Search for the cell housing the specified text and yield its [x, y] center coordinate. 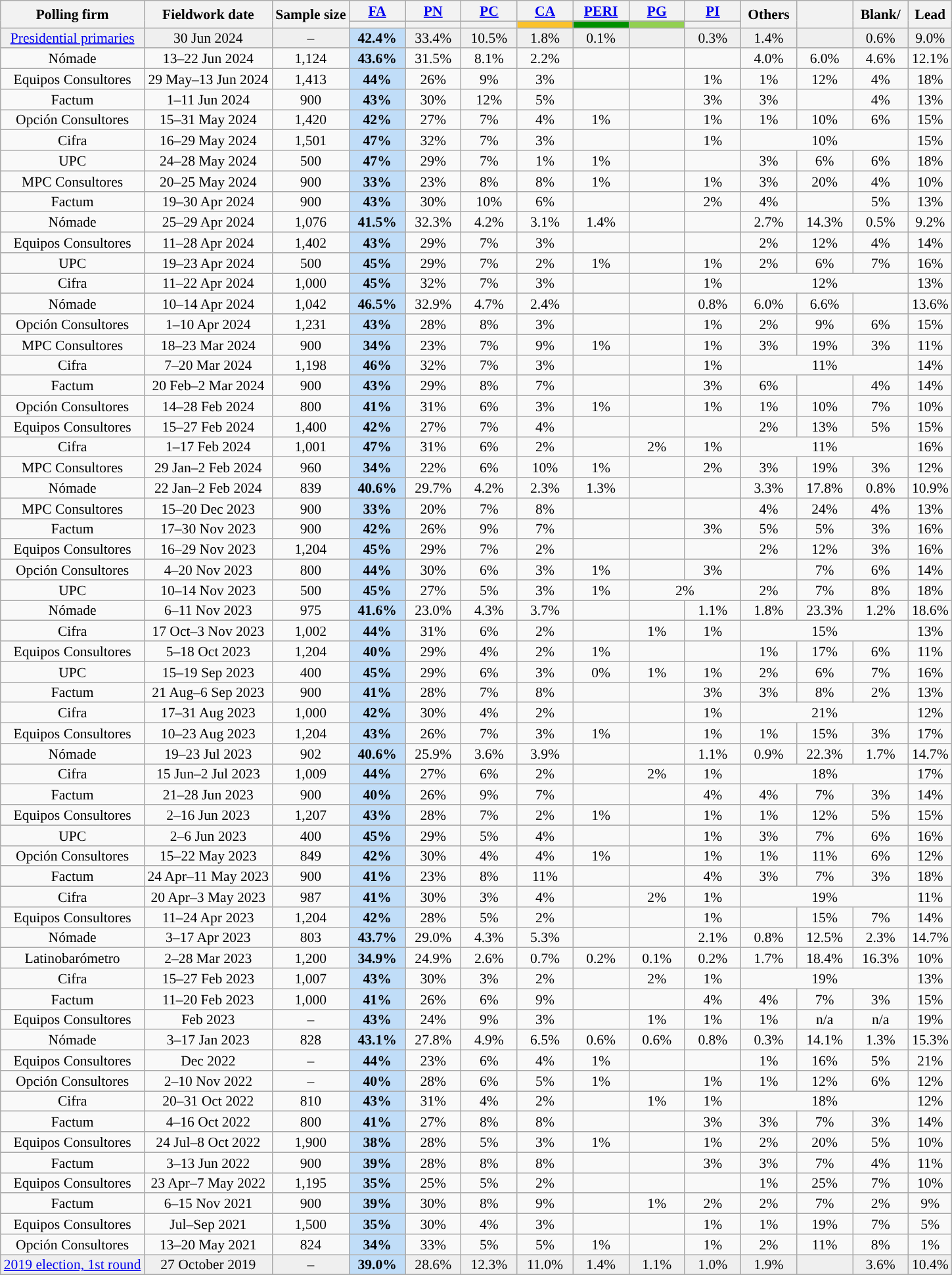
15–27 Feb 2023 [209, 979]
1,009 [310, 774]
3–17 Apr 2023 [209, 938]
19–23 Jul 2023 [209, 754]
2–6 Jun 2023 [209, 836]
849 [310, 855]
11–28 Apr 2024 [209, 243]
11.0% [545, 1265]
39.0% [377, 1265]
22.3% [825, 754]
2.7% [769, 222]
Lead [930, 14]
4–20 Nov 2023 [209, 570]
2–16 Jun 2023 [209, 815]
24.9% [434, 958]
6.6% [825, 303]
10–23 Aug 2023 [209, 733]
9.2% [930, 222]
Latinobarómetro [72, 958]
Jul–Sep 2021 [209, 1224]
11–20 Feb 2023 [209, 998]
1,413 [310, 79]
4.0% [769, 59]
6–15 Nov 2021 [209, 1203]
1,042 [310, 303]
1,900 [310, 1142]
24 Jul–8 Oct 2022 [209, 1142]
17 Oct–3 Nov 2023 [209, 631]
1–10 Apr 2024 [209, 324]
PERI [601, 11]
3.9% [545, 754]
15 Jun–2 Jul 2023 [209, 774]
3–13 Jun 2022 [209, 1163]
1,195 [310, 1182]
13–22 Jun 2024 [209, 59]
3.1% [545, 222]
16–29 Nov 2023 [209, 549]
29 May–13 Jun 2024 [209, 79]
9.0% [930, 38]
1.9% [769, 1265]
10.9% [930, 487]
4.7% [489, 303]
10–14 Nov 2023 [209, 590]
824 [310, 1244]
3–17 Jan 2023 [209, 1040]
810 [310, 1101]
828 [310, 1040]
2.4% [545, 303]
10.5% [489, 38]
1,124 [310, 59]
1,420 [310, 120]
1,231 [310, 324]
14.3% [825, 222]
FA [377, 11]
17.8% [825, 487]
38% [377, 1142]
25–29 Apr 2024 [209, 222]
Polling firm [72, 14]
1,200 [310, 958]
6–11 Nov 2023 [209, 611]
10–14 Apr 2024 [209, 303]
1–17 Feb 2024 [209, 447]
1,076 [310, 222]
15–27 Feb 2024 [209, 427]
41.5% [377, 222]
2.1% [712, 938]
43.6% [377, 59]
1,501 [310, 141]
24 Apr–11 May 2023 [209, 876]
21 Aug–6 Sep 2023 [209, 692]
960 [310, 468]
PI [712, 11]
5.3% [545, 938]
20 Feb–2 Mar 2024 [209, 386]
18.6% [930, 611]
46.5% [377, 303]
4.9% [489, 1040]
10.4% [930, 1265]
0% [601, 671]
0.5% [880, 222]
6.5% [545, 1040]
902 [310, 754]
12.1% [930, 59]
803 [310, 938]
16.3% [880, 958]
41.6% [377, 611]
0.7% [545, 958]
1.0% [712, 1265]
Presidential primaries [72, 38]
21–28 Jun 2023 [209, 795]
12.5% [825, 938]
23.0% [434, 611]
22% [434, 468]
14.1% [825, 1040]
Feb 2023 [209, 1019]
PN [434, 11]
13.6% [930, 303]
4.6% [880, 59]
Sample size [310, 14]
33.4% [434, 38]
19–30 Apr 2024 [209, 201]
1,001 [310, 447]
15.3% [930, 1040]
PC [489, 11]
2.6% [489, 958]
28.6% [434, 1265]
15–19 Sep 2023 [209, 671]
7–20 Mar 2024 [209, 365]
3.7% [545, 611]
43.7% [377, 938]
20–25 May 2024 [209, 181]
32.9% [434, 303]
30 Jun 2024 [209, 38]
11–24 Apr 2023 [209, 917]
1,500 [310, 1224]
32.3% [434, 222]
29.0% [434, 938]
31.5% [434, 59]
23.3% [825, 611]
16–29 May 2024 [209, 141]
1,198 [310, 365]
13–20 May 2021 [209, 1244]
25.9% [434, 754]
Dec 2022 [209, 1060]
17–30 Nov 2023 [209, 528]
1,002 [310, 631]
34.9% [377, 958]
CA [545, 11]
43.1% [377, 1040]
14–28 Feb 2024 [209, 406]
1,402 [310, 243]
2–28 Mar 2023 [209, 958]
15–22 May 2023 [209, 855]
0.9% [769, 754]
15–20 Dec 2023 [209, 508]
2–10 Nov 2022 [209, 1081]
8.1% [489, 59]
987 [310, 897]
18.4% [825, 958]
Others [769, 14]
19–23 Apr 2024 [209, 263]
975 [310, 611]
29.7% [434, 487]
1–11 Jun 2024 [209, 100]
3.3% [769, 487]
5–18 Oct 2023 [209, 652]
17–31 Aug 2023 [209, 713]
12.3% [489, 1265]
22 Jan–2 Feb 2024 [209, 487]
27.8% [434, 1040]
4–16 Oct 2022 [209, 1122]
15–31 May 2024 [209, 120]
20 Apr–3 May 2023 [209, 897]
1,007 [310, 979]
2.2% [545, 59]
24–28 May 2024 [209, 160]
1,400 [310, 427]
11–22 Apr 2024 [209, 284]
23 Apr–7 May 2022 [209, 1182]
PG [657, 11]
20–31 Oct 2022 [209, 1101]
Fieldwork date [209, 14]
1.2% [880, 611]
29 Jan–2 Feb 2024 [209, 468]
839 [310, 487]
Blank/ [880, 14]
2019 election, 1st round [72, 1265]
27 October 2019 [209, 1265]
46% [377, 365]
42.4% [377, 38]
1,207 [310, 815]
18–23 Mar 2024 [209, 344]
